Detect which cell encompasses the target text, then output its [X, Y] center coordinate. 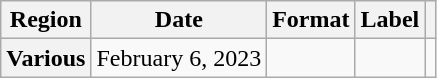
Date [179, 20]
Various [46, 58]
February 6, 2023 [179, 58]
Label [390, 20]
Format [311, 20]
Region [46, 20]
